Extract the [X, Y] coordinate from the center of the cell holding the provided text.  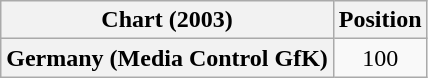
Chart (2003) [168, 20]
Germany (Media Control GfK) [168, 58]
100 [380, 58]
Position [380, 20]
